From the cell containing the given text, extract its center point as (X, Y) coordinate. 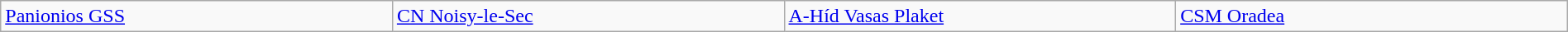
CN Noisy-le-Sec (588, 16)
CSM Oradea (1372, 16)
A-Híd Vasas Plaket (980, 16)
Panionios GSS (197, 16)
